From the cell containing the given text, extract its center point as (x, y) coordinate. 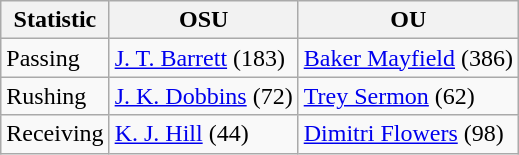
Receiving (55, 134)
J. K. Dobbins (72) (204, 96)
OU (408, 20)
J. T. Barrett (183) (204, 58)
Dimitri Flowers (98) (408, 134)
K. J. Hill (44) (204, 134)
Baker Mayfield (386) (408, 58)
Trey Sermon (62) (408, 96)
Passing (55, 58)
OSU (204, 20)
Statistic (55, 20)
Rushing (55, 96)
